Return (x, y) of the center of cell containing provided text 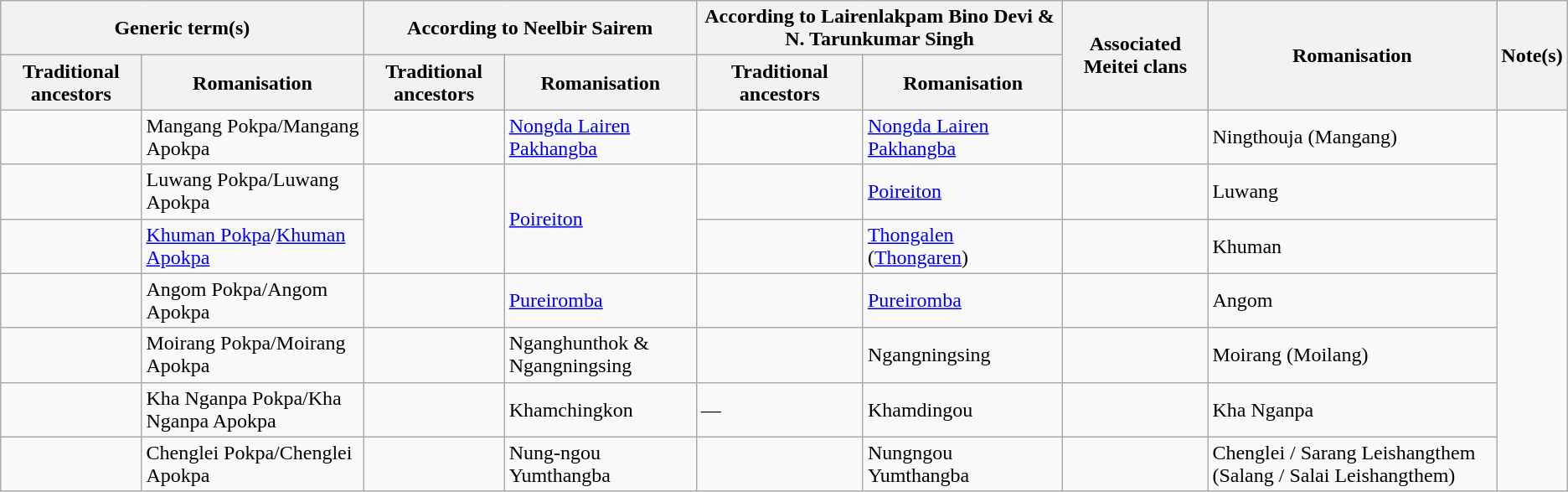
Thongalen (Thongaren) (962, 246)
Kha Nganpa Pokpa/Kha Nganpa Apokpa (253, 409)
Luwang Pokpa/Luwang Apokpa (253, 191)
Generic term(s) (183, 28)
Ngangningsing (962, 355)
Mangang Pokpa/Mangang Apokpa (253, 137)
Khamchingkon (600, 409)
Angom (1352, 300)
Khuman Pokpa/Khuman Apokpa (253, 246)
According to Lairenlakpam Bino Devi & N. Tarunkumar Singh (879, 28)
Moirang (Moilang) (1352, 355)
Nungngou Yumthangba (962, 464)
Ningthouja (Mangang) (1352, 137)
Chenglei / Sarang Leishangthem (Salang / Salai Leishangthem) (1352, 464)
Luwang (1352, 191)
Angom Pokpa/Angom Apokpa (253, 300)
Nganghunthok & Ngangningsing (600, 355)
Kha Nganpa (1352, 409)
Associated Meitei clans (1136, 55)
Moirang Pokpa/Moirang Apokpa (253, 355)
According to Neelbir Sairem (529, 28)
Note(s) (1532, 55)
Chenglei Pokpa/Chenglei Apokpa (253, 464)
— (779, 409)
Khamdingou (962, 409)
Nung-ngou Yumthangba (600, 464)
Khuman (1352, 246)
